Search for the cell housing the specified text and yield its [X, Y] center coordinate. 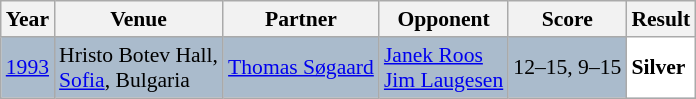
12–15, 9–15 [567, 68]
Year [28, 19]
Opponent [444, 19]
Venue [138, 19]
Janek Roos Jim Laugesen [444, 68]
Partner [301, 19]
Silver [660, 68]
Score [567, 19]
Hristo Botev Hall,Sofia, Bulgaria [138, 68]
1993 [28, 68]
Thomas Søgaard [301, 68]
Result [660, 19]
